Capture the cell that displays the provided text and extract its (x, y) central coordinate. 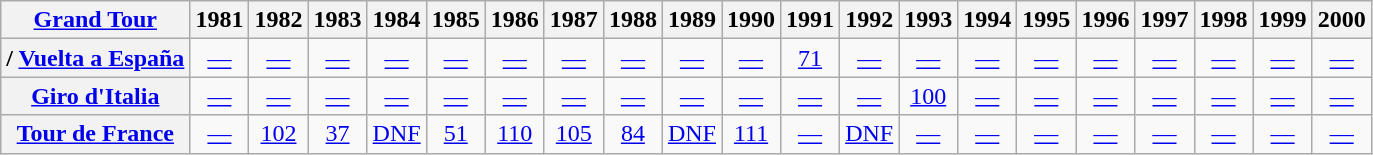
1998 (1224, 20)
1984 (396, 20)
1982 (278, 20)
1991 (810, 20)
1997 (1164, 20)
100 (928, 96)
1988 (632, 20)
1996 (1106, 20)
1990 (752, 20)
84 (632, 134)
51 (456, 134)
1981 (220, 20)
1985 (456, 20)
1994 (988, 20)
37 (338, 134)
102 (278, 134)
111 (752, 134)
1995 (1046, 20)
110 (514, 134)
1992 (870, 20)
1987 (574, 20)
1983 (338, 20)
1993 (928, 20)
Tour de France (96, 134)
2000 (1342, 20)
105 (574, 134)
/ Vuelta a España (96, 58)
1986 (514, 20)
1999 (1282, 20)
Giro d'Italia (96, 96)
71 (810, 58)
1989 (692, 20)
Grand Tour (96, 20)
